Return the (x, y) coordinate for the center point of the cell that contains the specified text.  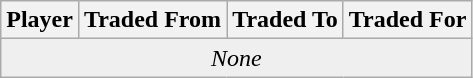
Traded From (152, 20)
Traded To (286, 20)
Player (40, 20)
Traded For (408, 20)
None (236, 58)
